Locate the cell with the specified text and output its [X, Y] center coordinate. 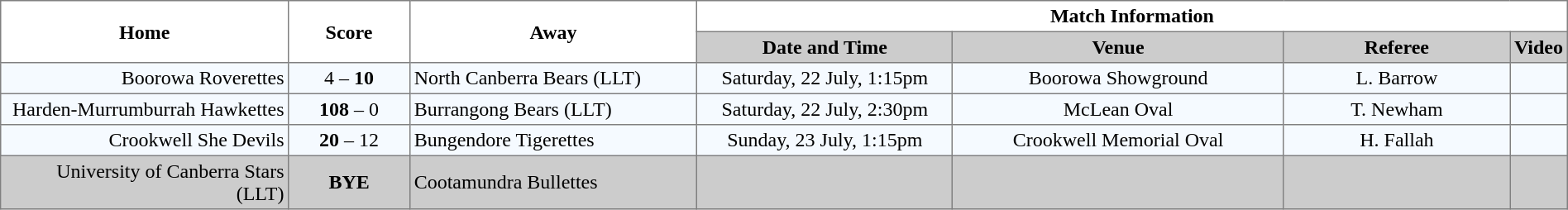
Referee [1396, 47]
North Canberra Bears (LLT) [552, 79]
20 – 12 [349, 141]
T. Newham [1396, 109]
Away [552, 31]
Saturday, 22 July, 2:30pm [825, 109]
Sunday, 23 July, 1:15pm [825, 141]
Match Information [1133, 17]
Crookwell She Devils [145, 141]
Cootamundra Bullettes [552, 182]
108 – 0 [349, 109]
Harden-Murrumburrah Hawkettes [145, 109]
L. Barrow [1396, 79]
University of Canberra Stars (LLT) [145, 182]
Venue [1118, 47]
McLean Oval [1118, 109]
Boorowa Showground [1118, 79]
4 – 10 [349, 79]
H. Fallah [1396, 141]
Date and Time [825, 47]
Video [1539, 47]
Bungendore Tigerettes [552, 141]
Burrangong Bears (LLT) [552, 109]
Saturday, 22 July, 1:15pm [825, 79]
BYE [349, 182]
Score [349, 31]
Crookwell Memorial Oval [1118, 141]
Home [145, 31]
Boorowa Roverettes [145, 79]
